From the cell containing the given text, extract its center point as (X, Y) coordinate. 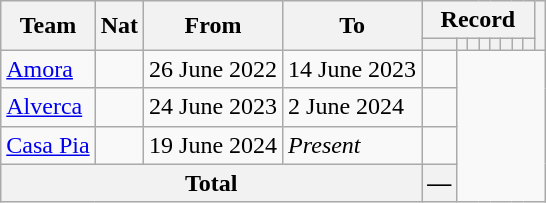
2 June 2024 (352, 107)
— (440, 183)
14 June 2023 (352, 69)
Casa Pia (48, 145)
Amora (48, 69)
Team (48, 26)
Alverca (48, 107)
From (214, 26)
Total (212, 183)
24 June 2023 (214, 107)
Nat (119, 26)
19 June 2024 (214, 145)
Record (478, 20)
Present (352, 145)
To (352, 26)
26 June 2022 (214, 69)
